Find where the given text appears and provide that cell's center as [x, y] coordinate. 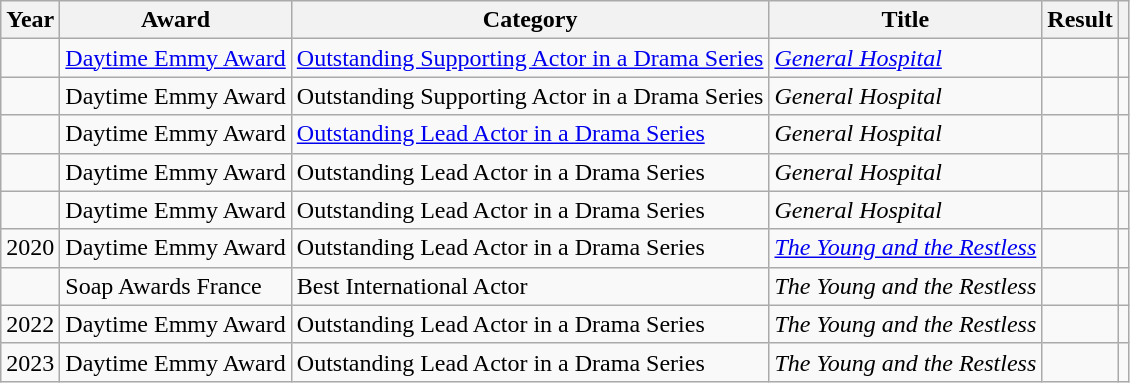
Best International Actor [530, 286]
Title [906, 20]
2020 [30, 248]
Award [176, 20]
2023 [30, 362]
Result [1080, 20]
Category [530, 20]
Year [30, 20]
Soap Awards France [176, 286]
2022 [30, 324]
